Output the (X, Y) coordinate of the center of the cell containing the given text.  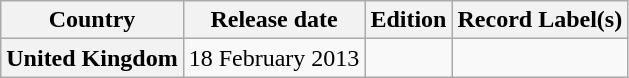
United Kingdom (92, 58)
Release date (274, 20)
18 February 2013 (274, 58)
Edition (408, 20)
Country (92, 20)
Record Label(s) (540, 20)
